Output the [X, Y] coordinate of the center of the cell containing the given text.  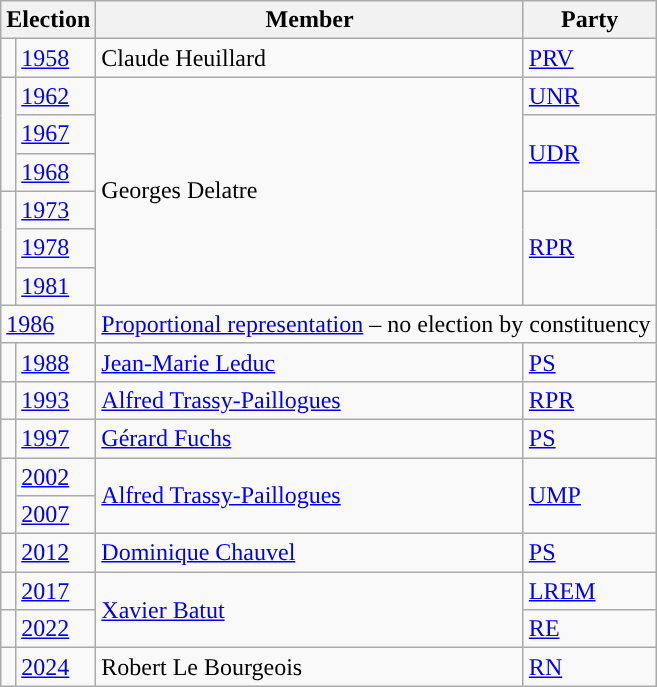
1973 [56, 210]
Xavier Batut [310, 610]
1993 [56, 400]
Gérard Fuchs [310, 438]
1958 [56, 58]
2017 [56, 591]
1967 [56, 134]
2007 [56, 515]
Claude Heuillard [310, 58]
2012 [56, 553]
UDR [590, 153]
UMP [590, 496]
RN [590, 667]
Georges Delatre [310, 191]
Proportional representation – no election by constituency [376, 324]
1997 [56, 438]
Party [590, 20]
1986 [48, 324]
2022 [56, 629]
UNR [590, 96]
1968 [56, 172]
2024 [56, 667]
PRV [590, 58]
1981 [56, 286]
Jean-Marie Leduc [310, 362]
Election [48, 20]
1962 [56, 96]
LREM [590, 591]
Member [310, 20]
1978 [56, 248]
1988 [56, 362]
Robert Le Bourgeois [310, 667]
Dominique Chauvel [310, 553]
2002 [56, 477]
RE [590, 629]
